Identify which cell holds the provided text, then report its [x, y] central coordinate. 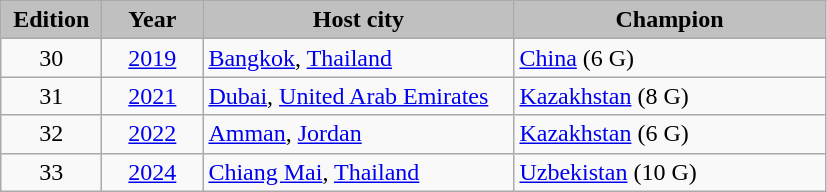
2022 [152, 134]
Edition [52, 20]
Kazakhstan (8 G) [670, 96]
31 [52, 96]
33 [52, 172]
Chiang Mai, Thailand [358, 172]
Bangkok, Thailand [358, 58]
2021 [152, 96]
2019 [152, 58]
30 [52, 58]
Host city [358, 20]
Champion [670, 20]
Amman, Jordan [358, 134]
2024 [152, 172]
Dubai, United Arab Emirates [358, 96]
Kazakhstan (6 G) [670, 134]
Year [152, 20]
32 [52, 134]
Uzbekistan (10 G) [670, 172]
China (6 G) [670, 58]
